Output the [x, y] coordinate of the center of the cell containing the given text.  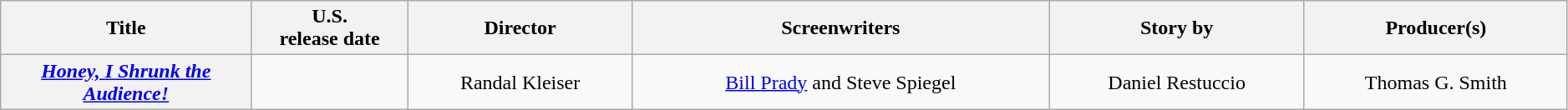
Honey, I Shrunk the Audience! [126, 82]
Thomas G. Smith [1435, 82]
Producer(s) [1435, 28]
Screenwriters [840, 28]
Title [126, 28]
Bill Prady and Steve Spiegel [840, 82]
Director [520, 28]
Story by [1176, 28]
U.S. release date [330, 28]
Daniel Restuccio [1176, 82]
Randal Kleiser [520, 82]
